Identify which cell holds the provided text, then report its [X, Y] central coordinate. 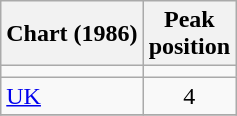
4 [189, 96]
Peakposition [189, 34]
Chart (1986) [72, 34]
UK [72, 96]
